Scan for the cell matching the given text and deliver its (X, Y) coordinate at center. 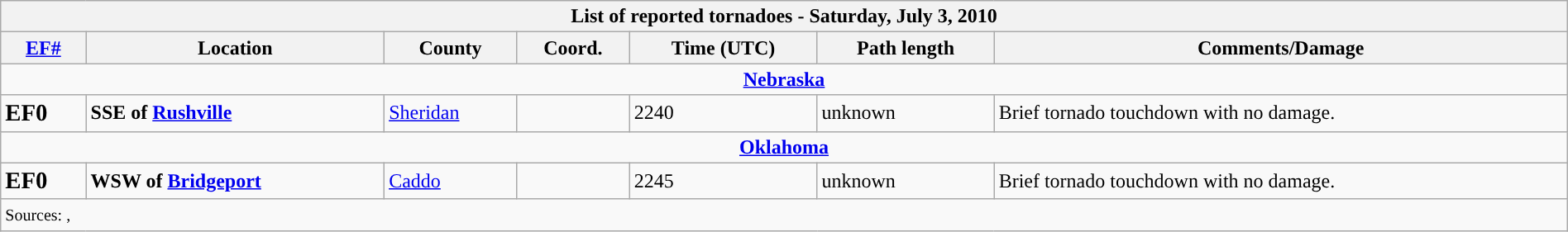
Oklahoma (784, 147)
Sheridan (451, 113)
Nebraska (784, 79)
Caddo (451, 181)
Coord. (574, 48)
2245 (723, 181)
Path length (906, 48)
Comments/Damage (1280, 48)
County (451, 48)
Time (UTC) (723, 48)
List of reported tornadoes - Saturday, July 3, 2010 (784, 17)
2240 (723, 113)
Sources: , (784, 215)
SSE of Rushville (235, 113)
Location (235, 48)
EF# (43, 48)
WSW of Bridgeport (235, 181)
